Find where the given text appears and provide that cell's center as (X, Y) coordinate. 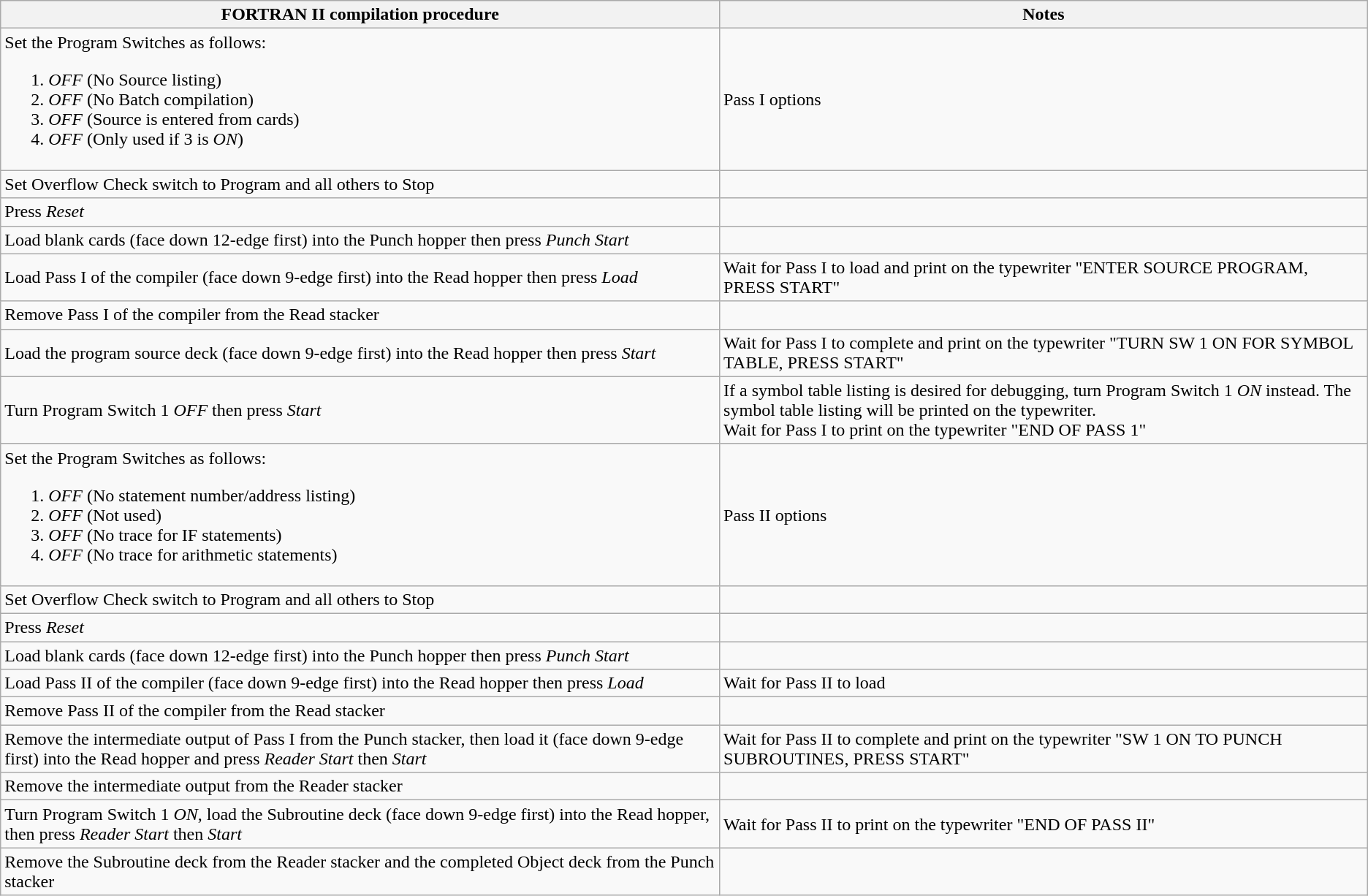
Turn Program Switch 1 OFF then press Start (360, 410)
Set the Program Switches as follows:OFF (No Source listing)OFF (No Batch compilation)OFF (Source is entered from cards)OFF (Only used if 3 is ON) (360, 99)
Load Pass I of the compiler (face down 9-edge first) into the Read hopper then press Load (360, 278)
Turn Program Switch 1 ON, load the Subroutine deck (face down 9-edge first) into the Read hopper, then press Reader Start then Start (360, 824)
Remove the Subroutine deck from the Reader stacker and the completed Object deck from the Punch stacker (360, 871)
Wait for Pass II to print on the typewriter "END OF PASS II" (1044, 824)
Pass II options (1044, 515)
Pass I options (1044, 99)
FORTRAN II compilation procedure (360, 15)
Notes (1044, 15)
Load the program source deck (face down 9-edge first) into the Read hopper then press Start (360, 352)
Wait for Pass I to complete and print on the typewriter "TURN SW 1 ON FOR SYMBOL TABLE, PRESS START" (1044, 352)
Remove Pass I of the compiler from the Read stacker (360, 315)
Load Pass II of the compiler (face down 9-edge first) into the Read hopper then press Load (360, 683)
Remove Pass II of the compiler from the Read stacker (360, 711)
Wait for Pass II to complete and print on the typewriter "SW 1 ON TO PUNCH SUBROUTINES, PRESS START" (1044, 748)
Remove the intermediate output from the Reader stacker (360, 786)
Wait for Pass I to load and print on the typewriter "ENTER SOURCE PROGRAM, PRESS START" (1044, 278)
Wait for Pass II to load (1044, 683)
